Capture the cell that displays the provided text and extract its (X, Y) central coordinate. 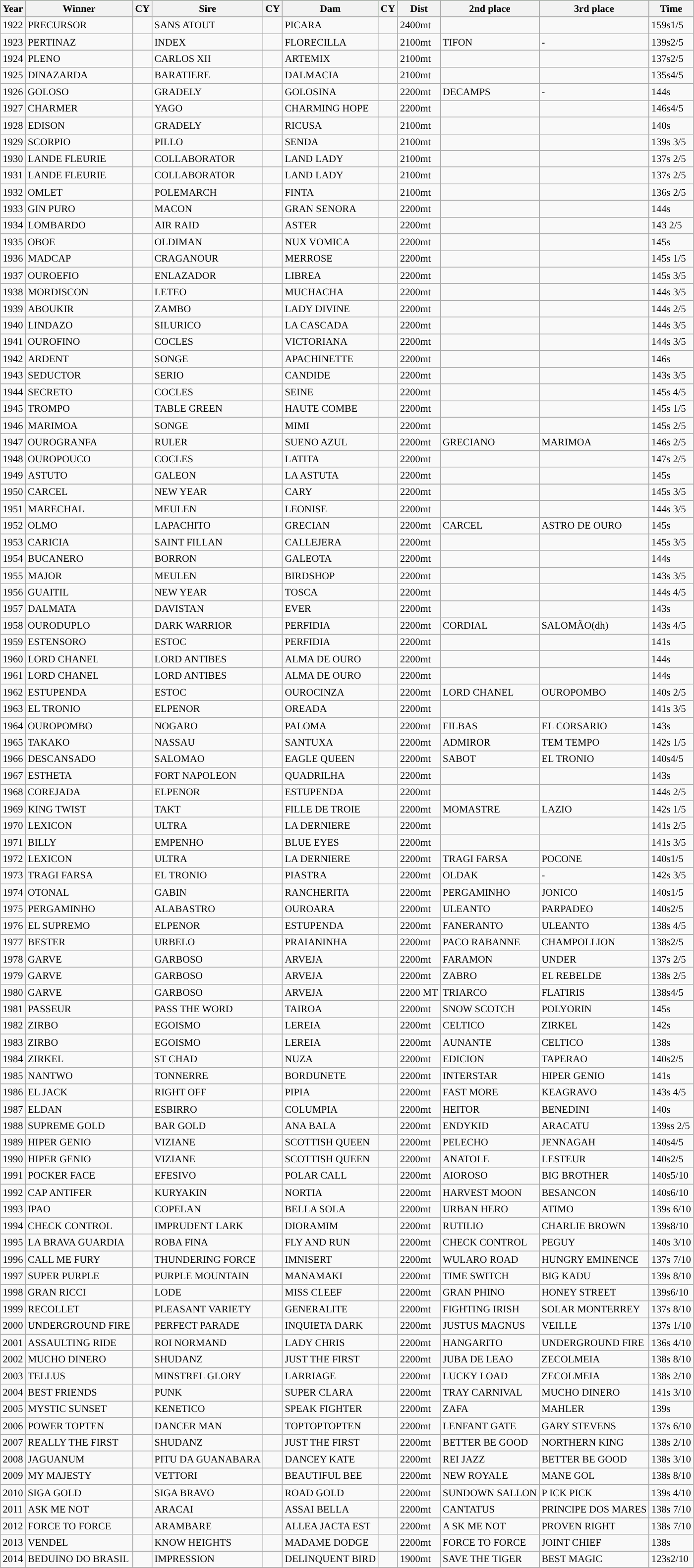
HUNGRY EMINENCE (594, 1259)
Dist (419, 8)
OURODUPLO (79, 626)
1933 (13, 209)
VEILLE (594, 1326)
1963 (13, 709)
OLDIMAN (208, 242)
EL REBELDE (594, 975)
POLYORIN (594, 1009)
OMLET (79, 192)
HANGARITO (490, 1343)
1981 (13, 1009)
MACON (208, 209)
CANDIDE (330, 376)
140s6/10 (671, 1192)
MADAME DODGE (330, 1543)
PRAIANINHA (330, 942)
WULARO ROAD (490, 1259)
PUNK (208, 1393)
LIBREA (330, 275)
KENETICO (208, 1409)
2008 (13, 1459)
LAZIO (594, 809)
1924 (13, 58)
141s 2/5 (671, 826)
2013 (13, 1543)
1987 (13, 1109)
TIME SWITCH (490, 1276)
ABOUKIR (79, 309)
GOLOSINA (330, 92)
MINSTREL GLORY (208, 1376)
SANTUXA (330, 742)
1943 (13, 376)
CALLEJERA (330, 542)
TROMPO (79, 409)
ASSAI BELLA (330, 1509)
BENEDINI (594, 1109)
RULER (208, 442)
LA CASCADA (330, 325)
137s 1/10 (671, 1326)
EDISON (79, 125)
PASS THE WORD (208, 1009)
3rd place (594, 8)
PERFECT PARADE (208, 1326)
1944 (13, 392)
EVER (330, 609)
SENDA (330, 142)
SABOT (490, 759)
137s 8/10 (671, 1309)
1955 (13, 576)
SANS ATOUT (208, 25)
SUPER CLARA (330, 1393)
MADCAP (79, 259)
AIR RAID (208, 225)
137s2/5 (671, 58)
BELLA SOLA (330, 1209)
FANERANTO (490, 925)
Winner (79, 8)
1940 (13, 325)
LEONISE (330, 509)
1954 (13, 559)
LENFANT GATE (490, 1426)
JENNAGAH (594, 1142)
ENDYKID (490, 1126)
TAKT (208, 809)
CAP ANTIFER (79, 1192)
2400mt (419, 25)
HAUTE COMBE (330, 409)
141s 3/10 (671, 1393)
2012 (13, 1526)
ZAMBO (208, 309)
1998 (13, 1293)
PRECURSOR (79, 25)
ENLAZADOR (208, 275)
1977 (13, 942)
1961 (13, 676)
OLDAK (490, 875)
DAVISTAN (208, 609)
144s 4/5 (671, 592)
138s 4/5 (671, 925)
DANCER MAN (208, 1426)
139s 6/10 (671, 1209)
TELLUS (79, 1376)
PURPLE MOUNTAIN (208, 1276)
BILLY (79, 842)
COPELAN (208, 1209)
KING TWIST (79, 809)
CANTATUS (490, 1509)
BLUE EYES (330, 842)
GABIN (208, 892)
ASTUTO (79, 476)
OUROFINO (79, 342)
1922 (13, 25)
OBOE (79, 242)
MAJOR (79, 576)
1929 (13, 142)
1968 (13, 792)
1941 (13, 342)
NORTIA (330, 1192)
ASTRO DE OURO (594, 526)
GOLOSO (79, 92)
138s 2/5 (671, 975)
GUAITIL (79, 592)
FARAMON (490, 959)
CALL ME FURY (79, 1259)
COLUMPIA (330, 1109)
LAPACHITO (208, 526)
1937 (13, 275)
1999 (13, 1309)
OUROEFIO (79, 275)
140s 3/10 (671, 1243)
SECRETO (79, 392)
ARACAI (208, 1509)
2011 (13, 1509)
FORT NAPOLEON (208, 776)
COREJADA (79, 792)
1928 (13, 125)
JOINT CHIEF (594, 1543)
1962 (13, 692)
1938 (13, 292)
GALEON (208, 476)
1976 (13, 925)
BEST FRIENDS (79, 1393)
1972 (13, 859)
GRAN RICCI (79, 1293)
URBELO (208, 942)
1952 (13, 526)
1965 (13, 742)
JUSTUS MAGNUS (490, 1326)
SPEAK FIGHTER (330, 1409)
ASTER (330, 225)
TRAY CARNIVAL (490, 1393)
MISS CLEEF (330, 1293)
PILLO (208, 142)
1958 (13, 626)
1950 (13, 492)
1923 (13, 42)
1983 (13, 1042)
CARLOS XII (208, 58)
SEDUCTOR (79, 376)
1975 (13, 909)
135s4/5 (671, 75)
1964 (13, 726)
IPAO (79, 1209)
DALMACIA (330, 75)
ZAFA (490, 1409)
BESANCON (594, 1192)
OUROCINZA (330, 692)
1935 (13, 242)
JONICO (594, 892)
IMPRUDENT LARK (208, 1226)
REALLY THE FIRST (79, 1443)
139ss 2/5 (671, 1126)
BEAUTIFUL BEE (330, 1476)
136s 2/5 (671, 192)
INTERSTAR (490, 1076)
POLAR CALL (330, 1176)
ADMIROR (490, 742)
OUROGRANFA (79, 442)
ST CHAD (208, 1059)
1960 (13, 659)
DINAZARDA (79, 75)
DIORAMIM (330, 1226)
POCONE (594, 859)
1946 (13, 426)
OTONAL (79, 892)
LUCKY LOAD (490, 1376)
LADY DIVINE (330, 309)
2007 (13, 1443)
PIASTRA (330, 875)
ESBIRRO (208, 1109)
MERROSE (330, 259)
145s 2/5 (671, 426)
CARICIA (79, 542)
143 2/5 (671, 225)
THUNDERING FORCE (208, 1259)
146s (671, 359)
ESTHETA (79, 776)
1991 (13, 1176)
RANCHERITA (330, 892)
GRECIAN (330, 526)
SNOW SCOTCH (490, 1009)
LOMBARDO (79, 225)
1926 (13, 92)
TONNERRE (208, 1076)
REI JAZZ (490, 1459)
140s5/10 (671, 1176)
ELDAN (79, 1109)
VENDEL (79, 1543)
LA BRAVA GUARDIA (79, 1243)
145s 4/5 (671, 392)
BARATIERE (208, 75)
GRAN SENORA (330, 209)
FILBAS (490, 726)
ARACATU (594, 1126)
RIGHT OFF (208, 1092)
ANATOLE (490, 1159)
LADY CHRIS (330, 1343)
1982 (13, 1026)
PACO RABANNE (490, 942)
ANA BALA (330, 1126)
2001 (13, 1343)
SUPREME GOLD (79, 1126)
CORDIAL (490, 626)
NEW ROYALE (490, 1476)
1970 (13, 826)
1973 (13, 875)
INDEX (208, 42)
2004 (13, 1393)
RUTILIO (490, 1226)
LARRIAGE (330, 1376)
139s 3/5 (671, 142)
ARTEMIX (330, 58)
1996 (13, 1259)
GRAN PHINO (490, 1293)
147s 2/5 (671, 459)
AIOROSO (490, 1176)
139s 8/10 (671, 1276)
138s2/5 (671, 942)
142s (671, 1026)
SIGA GOLD (79, 1493)
2006 (13, 1426)
JAGUANUM (79, 1459)
1980 (13, 992)
TEM TEMPO (594, 742)
GARY STEVENS (594, 1426)
BIG BROTHER (594, 1176)
IMPRESSION (208, 1559)
LESTEUR (594, 1159)
POWER TOPTEN (79, 1426)
1969 (13, 809)
PROVEN RIGHT (594, 1526)
1932 (13, 192)
ASK ME NOT (79, 1509)
EFESIVO (208, 1176)
CHARMER (79, 108)
PARPADEO (594, 909)
139s (671, 1409)
TABLE GREEN (208, 409)
A SK ME NOT (490, 1526)
DESCANSADO (79, 759)
SUENO AZUL (330, 442)
PEGUY (594, 1243)
2014 (13, 1559)
PALOMA (330, 726)
OUROARA (330, 909)
OUROPOUCO (79, 459)
BEST MAGIC (594, 1559)
2009 (13, 1476)
ARDENT (79, 359)
HARVEST MOON (490, 1192)
139s2/5 (671, 42)
HEITOR (490, 1109)
EL SUPREMO (79, 925)
ROI NORMAND (208, 1343)
FLATIRIS (594, 992)
1990 (13, 1159)
2003 (13, 1376)
1953 (13, 542)
FLY AND RUN (330, 1243)
136s 4/10 (671, 1343)
1978 (13, 959)
KEAGRAVO (594, 1092)
PLEASANT VARIETY (208, 1309)
CHARMING HOPE (330, 108)
NOGARO (208, 726)
1927 (13, 108)
2200 MT (419, 992)
ROAD GOLD (330, 1493)
RICUSA (330, 125)
BIRDSHOP (330, 576)
HONEY STREET (594, 1293)
VICTORIANA (330, 342)
137s 7/10 (671, 1259)
QUADRILHA (330, 776)
2000 (13, 1326)
SILURICO (208, 325)
1997 (13, 1276)
SEINE (330, 392)
1949 (13, 476)
1989 (13, 1142)
1986 (13, 1092)
Dam (330, 8)
1966 (13, 759)
EL JACK (79, 1092)
1957 (13, 609)
LETEO (208, 292)
LODE (208, 1293)
KNOW HEIGHTS (208, 1543)
KURYAKIN (208, 1192)
1951 (13, 509)
DANCEY KATE (330, 1459)
IMNISERT (330, 1259)
1945 (13, 409)
2010 (13, 1493)
URBAN HERO (490, 1209)
SALOMAO (208, 759)
SAVE THE TIGER (490, 1559)
MAHLER (594, 1409)
DALMATA (79, 609)
TRIARCO (490, 992)
MY MAJESTY (79, 1476)
NUX VOMICA (330, 242)
FLORECILLA (330, 42)
VETTORI (208, 1476)
1930 (13, 159)
MORDISCON (79, 292)
1934 (13, 225)
BAR GOLD (208, 1126)
TAIROA (330, 1009)
1931 (13, 175)
DECAMPS (490, 92)
SAINT FILLAN (208, 542)
JUBA DE LEAO (490, 1359)
1984 (13, 1059)
SCORPIO (79, 142)
BORRON (208, 559)
PICARA (330, 25)
TAPERAO (594, 1059)
PASSEUR (79, 1009)
FINTA (330, 192)
ZABRO (490, 975)
PIPIA (330, 1092)
1948 (13, 459)
GIN PURO (79, 209)
MUCHACHA (330, 292)
146s 2/5 (671, 442)
2002 (13, 1359)
SUPER PURPLE (79, 1276)
LINDAZO (79, 325)
123s2/10 (671, 1559)
NASSAU (208, 742)
142s 3/5 (671, 875)
ESTENSORO (79, 642)
1974 (13, 892)
TAKAKO (79, 742)
SIGA BRAVO (208, 1493)
138s 3/10 (671, 1459)
RECOLLET (79, 1309)
MANAMAKI (330, 1276)
EMPENHO (208, 842)
1988 (13, 1126)
1985 (13, 1076)
1971 (13, 842)
1967 (13, 776)
139s8/10 (671, 1226)
FILLE DE TROIE (330, 809)
SERIO (208, 376)
INQUIETA DARK (330, 1326)
CHAMPOLLION (594, 942)
SALOMÃO(dh) (594, 626)
Year (13, 8)
NUZA (330, 1059)
YAGO (208, 108)
1947 (13, 442)
DELINQUENT BIRD (330, 1559)
ATIMO (594, 1209)
LA ASTUTA (330, 476)
TOPTOPTOPTEN (330, 1426)
OREADA (330, 709)
GALEOTA (330, 559)
CRAGANOUR (208, 259)
1925 (13, 75)
DARK WARRIOR (208, 626)
1995 (13, 1243)
ASSAULTING RIDE (79, 1343)
1900mt (419, 1559)
1993 (13, 1209)
TIFON (490, 42)
159s1/5 (671, 25)
POLEMARCH (208, 192)
2005 (13, 1409)
FIGHTING IRISH (490, 1309)
ROBA FINA (208, 1243)
140s 2/5 (671, 692)
NANTWO (79, 1076)
PERTINAZ (79, 42)
BUCANERO (79, 559)
SUNDOWN SALLON (490, 1493)
1942 (13, 359)
Sire (208, 8)
GENERALITE (330, 1309)
1979 (13, 975)
TOSCA (330, 592)
MARECHAL (79, 509)
BORDUNETE (330, 1076)
EAGLE QUEEN (330, 759)
PITU DA GUANABARA (208, 1459)
GRECIANO (490, 442)
Time (671, 8)
UNDER (594, 959)
CHARLIE BROWN (594, 1226)
PLENO (79, 58)
POCKER FACE (79, 1176)
EL CORSARIO (594, 726)
139s6/10 (671, 1293)
138s4/5 (671, 992)
MYSTIC SUNSET (79, 1409)
MANE GOL (594, 1476)
EDICION (490, 1059)
137s 6/10 (671, 1426)
1956 (13, 592)
BIG KADU (594, 1276)
MOMASTRE (490, 809)
AUNANTE (490, 1042)
FAST MORE (490, 1092)
1959 (13, 642)
146s4/5 (671, 108)
1994 (13, 1226)
MIMI (330, 426)
P ICK PICK (594, 1493)
BEDUINO DO BRASIL (79, 1559)
ALLEA JACTA EST (330, 1526)
BESTER (79, 942)
ALABASTRO (208, 909)
LATITA (330, 459)
1939 (13, 309)
ARAMBARE (208, 1526)
1992 (13, 1192)
APACHINETTE (330, 359)
2nd place (490, 8)
PELECHO (490, 1142)
NORTHERN KING (594, 1443)
1936 (13, 259)
SOLAR MONTERREY (594, 1309)
139s 4/10 (671, 1493)
PRINCIPE DOS MARES (594, 1509)
OLMO (79, 526)
CARY (330, 492)
